Find where the given text appears and provide that cell's center as [x, y] coordinate. 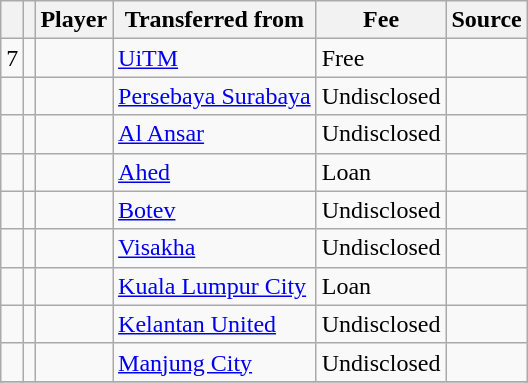
Ahed [215, 172]
Fee [381, 20]
7 [12, 58]
UiTM [215, 58]
Botev [215, 210]
Player [74, 20]
Al Ansar [215, 134]
Transferred from [215, 20]
Persebaya Surabaya [215, 96]
Manjung City [215, 362]
Source [486, 20]
Free [381, 58]
Kelantan United [215, 324]
Visakha [215, 248]
Kuala Lumpur City [215, 286]
